Detect which cell encompasses the target text, then output its [X, Y] center coordinate. 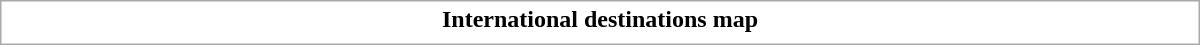
International destinations map [600, 19]
